Detect which cell encompasses the target text, then output its (X, Y) center coordinate. 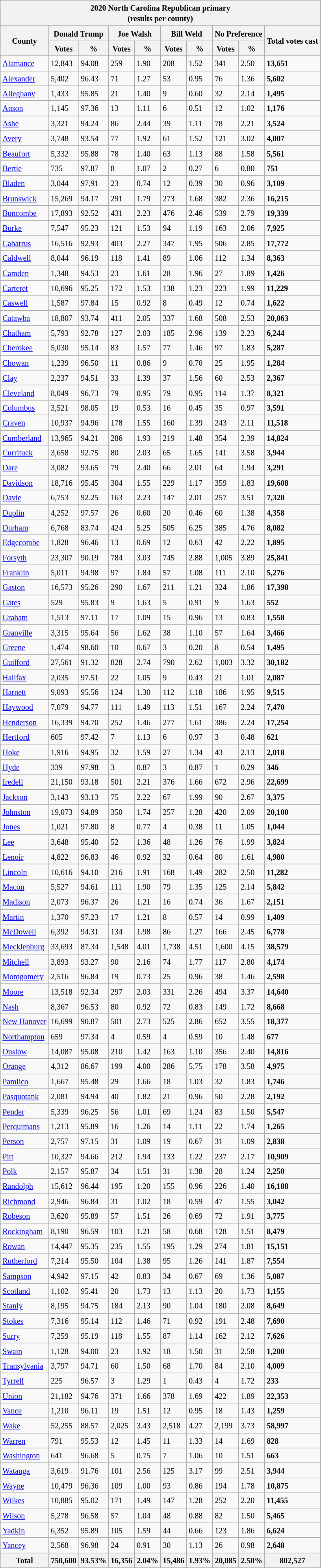
Pitt (24, 1156)
1,176 (292, 108)
7,547 (63, 228)
Jones (24, 827)
Pasquotank (24, 1096)
Cleveland (24, 392)
90.19 (93, 557)
10,885 (63, 1500)
128 (226, 1231)
0.45 (200, 407)
2.67 (252, 797)
3.32 (252, 662)
Currituck (24, 453)
Guilford (24, 662)
Forsyth (24, 557)
4.27 (200, 1426)
109 (122, 1485)
0.49 (200, 303)
1.79 (148, 198)
Madison (24, 901)
14,087 (63, 1051)
Davidson (24, 483)
4,009 (292, 1365)
52 (122, 842)
0.68 (200, 1231)
95.40 (93, 842)
1,265 (292, 1126)
431 (122, 213)
96.11 (93, 1411)
Robeson (24, 1216)
95.56 (93, 692)
22,699 (292, 782)
4,174 (292, 962)
92.78 (93, 333)
274 (226, 1246)
8,363 (292, 258)
Rockingham (24, 1231)
94.53 (93, 273)
10,909 (292, 1156)
2,192 (292, 1096)
53 (174, 78)
67 (174, 797)
10,937 (63, 422)
8,479 (292, 1231)
10,616 (63, 872)
Randolph (24, 1186)
29 (122, 1081)
199 (122, 1066)
96.19 (93, 258)
64 (226, 468)
339 (63, 767)
Chowan (24, 363)
16,215 (292, 198)
95.08 (93, 1051)
95.87 (93, 1171)
4.00 (148, 1066)
94.94 (93, 1096)
Pamlico (24, 1081)
Dare (24, 468)
92.25 (93, 497)
1,005 (226, 557)
94.96 (93, 422)
2.20 (252, 1500)
Iredell (24, 782)
Rutherford (24, 1261)
5,561 (292, 153)
7,079 (63, 707)
21,182 (63, 1396)
2.88 (200, 557)
1,259 (292, 1411)
210 (122, 1051)
1.93% (200, 1560)
9,515 (292, 692)
149 (226, 1006)
97.98 (93, 767)
16,516 (63, 243)
75 (122, 797)
2,025 (122, 1426)
97.11 (93, 617)
134 (122, 932)
Brunswick (24, 198)
Beaufort (24, 153)
1,587 (63, 303)
96.50 (93, 363)
1.18 (200, 692)
180 (226, 1306)
23,307 (63, 557)
168 (174, 872)
1.84 (148, 572)
354 (226, 438)
38,579 (292, 947)
139 (226, 333)
20,063 (292, 318)
1,044 (292, 827)
1,474 (63, 647)
5,402 (63, 78)
96.43 (93, 78)
1,200 (292, 1351)
3,466 (292, 632)
0.73 (148, 977)
94 (174, 228)
1,738 (174, 947)
1,548 (122, 947)
3,658 (63, 453)
1.98 (148, 932)
2.06 (252, 228)
Rowan (24, 1246)
194 (226, 1485)
3,291 (292, 468)
Davie (24, 497)
6,768 (63, 527)
97.91 (93, 183)
58 (174, 1231)
Gates (24, 602)
3,143 (63, 797)
2,838 (292, 1141)
88 (226, 153)
Richmond (24, 1201)
1,558 (292, 617)
113 (174, 707)
25,841 (292, 557)
83.74 (93, 527)
356 (226, 1051)
1.22 (200, 1156)
17,893 (63, 213)
5,011 (63, 572)
0.20 (200, 647)
Washington (24, 1456)
5.25 (148, 527)
94.21 (93, 438)
Granville (24, 632)
3.03 (148, 557)
Lenoir (24, 857)
8,195 (63, 1306)
8,321 (292, 392)
13,518 (63, 991)
Montgomery (24, 977)
346 (292, 767)
94.08 (93, 63)
Ashe (24, 123)
1,021 (63, 827)
Yadkin (24, 1530)
18,807 (63, 318)
93.53% (93, 1560)
6,352 (63, 1530)
97.80 (93, 827)
5,339 (63, 1111)
1,433 (63, 93)
Caswell (24, 303)
1.17 (200, 483)
Vance (24, 1411)
1.96 (200, 273)
Nash (24, 1006)
3,042 (292, 1201)
7,259 (63, 1336)
91.32 (93, 662)
Edgecombe (24, 542)
Polk (24, 1171)
4,358 (292, 512)
8,190 (63, 1231)
4,822 (63, 857)
Cherokee (24, 348)
0.27 (200, 168)
1.00 (148, 1485)
Orange (24, 1066)
19,073 (63, 812)
1.70 (200, 1365)
186 (226, 692)
2.48 (252, 1321)
96.59 (93, 1231)
185 (174, 333)
2.56 (148, 1470)
17,398 (292, 587)
1.57 (148, 348)
Craven (24, 422)
2.44 (148, 123)
2,237 (63, 378)
68 (174, 1365)
Total (24, 1560)
2,367 (292, 378)
Hertford (24, 737)
95 (174, 1261)
2 (174, 168)
1,239 (63, 363)
33 (122, 378)
4.76 (252, 527)
18,377 (292, 1021)
8,049 (63, 392)
403 (122, 243)
Northampton (24, 1036)
476 (174, 213)
95.41 (93, 1291)
0.98 (252, 1545)
Wilson (24, 1515)
Graham (24, 617)
8,044 (63, 258)
Columbus (24, 407)
0.99 (252, 917)
1,828 (63, 542)
0.39 (200, 183)
0.54 (252, 647)
1.42 (148, 1051)
Martin (24, 917)
Surry (24, 1336)
Wake (24, 1426)
2,250 (292, 1171)
2.85 (252, 243)
82 (226, 1515)
91.76 (93, 1470)
96.53 (93, 1006)
37 (174, 378)
Wayne (24, 1485)
94.51 (93, 378)
46 (122, 857)
0.63 (200, 542)
4,007 (292, 138)
273 (174, 198)
297 (122, 991)
99 (226, 1470)
65 (174, 453)
508 (226, 318)
5,602 (292, 78)
13,965 (63, 438)
6.25 (200, 527)
114 (226, 392)
Jackson (24, 797)
97.51 (93, 677)
Mitchell (24, 962)
2.46 (200, 213)
1,003 (226, 662)
3,524 (292, 123)
Mecklenburg (24, 947)
87.34 (93, 947)
0.64 (200, 857)
2.05 (148, 318)
672 (226, 782)
2,946 (63, 1201)
422 (226, 1396)
96.44 (93, 1186)
97.23 (93, 917)
93.65 (93, 468)
5,278 (63, 1515)
127 (122, 333)
5,030 (63, 348)
Wilkes (24, 1500)
212 (122, 1156)
6,753 (63, 497)
101 (122, 1470)
93.27 (93, 962)
7,470 (292, 707)
Lee (24, 842)
97.42 (93, 737)
2,648 (292, 1545)
95.53 (93, 1441)
16,356 (122, 1560)
802,527 (292, 1560)
96.73 (93, 392)
2.36 (252, 198)
506 (226, 243)
Cumberland (24, 438)
10,479 (63, 1485)
Union (24, 1396)
1,895 (292, 542)
1.23 (200, 288)
2.17 (252, 1156)
1.93 (148, 438)
155 (174, 1186)
96.36 (93, 1485)
378 (174, 1396)
15,612 (63, 1186)
1,370 (63, 917)
3.73 (252, 1426)
216 (122, 872)
2,035 (63, 677)
63 (174, 153)
347 (174, 243)
Donald Trump (78, 33)
2.08 (252, 1306)
Stokes (24, 1321)
96.68 (93, 1456)
McDowell (24, 932)
324 (226, 587)
7,316 (63, 1321)
424 (122, 527)
2.26 (200, 991)
Greene (24, 647)
4.51 (200, 947)
191 (226, 1321)
2,199 (226, 1426)
6,392 (63, 932)
95.85 (93, 93)
22,353 (292, 1396)
16,699 (63, 1021)
259 (122, 63)
162 (226, 1336)
3,375 (292, 797)
376 (174, 782)
95.48 (93, 1081)
4,312 (63, 1066)
94.71 (93, 1365)
96.46 (93, 542)
95.19 (93, 1336)
8,082 (292, 527)
Person (24, 1141)
3.89 (252, 557)
3,044 (63, 183)
104 (122, 1261)
105 (122, 1530)
2.27 (148, 243)
2.74 (148, 662)
1.19 (200, 228)
0.51 (200, 108)
Bill Weld (187, 33)
94.61 (93, 886)
87 (174, 1336)
9,093 (63, 692)
95.64 (93, 632)
10,327 (63, 1156)
96.37 (93, 901)
96.98 (93, 1545)
Duplin (24, 512)
Haywood (24, 707)
1.82 (148, 1096)
24 (122, 1545)
3,619 (63, 1470)
Caldwell (24, 258)
5,465 (292, 1515)
386 (226, 722)
0.38 (200, 827)
1.35 (200, 886)
20,100 (292, 812)
Onslow (24, 1051)
92.34 (93, 991)
16,339 (63, 722)
0.29 (252, 767)
117 (226, 962)
10,875 (292, 1485)
124 (122, 692)
494 (226, 991)
66 (174, 468)
5,842 (292, 886)
3,775 (292, 1216)
304 (122, 483)
167 (226, 707)
12,843 (63, 63)
Cabarrus (24, 243)
1.56 (200, 378)
94.10 (93, 872)
138 (174, 288)
1.37 (252, 392)
17,254 (292, 722)
96.25 (93, 1111)
20,085 (226, 1560)
5,276 (292, 572)
1.64 (252, 632)
14,447 (63, 1246)
6,778 (292, 932)
641 (63, 1456)
1.33 (200, 1441)
505 (174, 527)
Anson (24, 108)
95.45 (93, 483)
95.35 (93, 1246)
1,426 (292, 273)
331 (174, 991)
677 (292, 1036)
97.36 (93, 108)
2,073 (63, 901)
1.77 (200, 962)
Pender (24, 1111)
7,626 (292, 1336)
94.31 (93, 932)
652 (226, 1021)
Perquimans (24, 1126)
2.79 (252, 213)
225 (63, 1380)
Alexander (24, 78)
552 (292, 602)
10,696 (63, 288)
1,155 (292, 1291)
94.89 (93, 812)
3.43 (148, 1426)
2,568 (63, 1545)
0.80 (252, 168)
8,367 (63, 1006)
4,980 (292, 857)
229 (174, 483)
New Hanover (24, 1021)
5,547 (292, 1111)
95.50 (93, 1261)
58,997 (292, 1426)
1.41 (148, 258)
166 (226, 932)
3,648 (63, 842)
1.65 (200, 453)
243 (226, 422)
4,252 (63, 512)
88.57 (93, 1426)
1,284 (292, 363)
Burke (24, 228)
5,087 (292, 1276)
3,321 (63, 123)
7,554 (292, 1261)
237 (226, 1156)
0.70 (200, 363)
0.75 (148, 1456)
5,287 (292, 348)
1.07 (148, 168)
94.77 (93, 707)
2.73 (148, 1021)
94.95 (93, 752)
Lincoln (24, 872)
27,561 (63, 662)
7,214 (63, 1261)
171 (122, 1500)
371 (122, 1396)
43 (226, 752)
95.25 (93, 288)
7,925 (292, 228)
84 (226, 1365)
Buncombe (24, 213)
98.60 (93, 647)
4,942 (63, 1276)
290 (122, 587)
2.28 (252, 1096)
7,320 (292, 497)
33,693 (63, 947)
2.39 (252, 438)
94.66 (93, 1156)
1.87 (252, 1261)
Johnston (24, 812)
Catawba (24, 318)
Moore (24, 991)
160 (174, 422)
211 (174, 587)
96.57 (93, 1380)
219 (174, 438)
30,182 (292, 662)
6,624 (292, 1530)
92.52 (93, 213)
Sampson (24, 1276)
1.78 (252, 1485)
0.53 (148, 407)
172 (122, 288)
3,315 (63, 632)
2,598 (292, 977)
94.76 (93, 1396)
2,157 (63, 1171)
Clay (24, 378)
3,109 (292, 183)
751 (292, 168)
96.58 (93, 1515)
52,255 (63, 1426)
13,651 (292, 63)
2.04% (148, 1560)
Franklin (24, 572)
21,150 (63, 782)
2,081 (63, 1096)
123 (226, 1530)
Gaston (24, 587)
3,521 (63, 407)
1.45 (148, 1441)
223 (226, 288)
3,893 (63, 962)
Durham (24, 527)
11,282 (292, 872)
Harnett (24, 692)
2,518 (174, 1426)
605 (63, 737)
1,600 (226, 947)
3,797 (63, 1365)
3,620 (63, 1216)
1,210 (63, 1411)
Scotland (24, 1291)
15,486 (174, 1560)
44 (174, 1530)
14,824 (292, 438)
6,244 (292, 333)
95.02 (93, 1500)
95.23 (93, 228)
94.98 (93, 572)
No Preference (239, 33)
1,622 (292, 303)
19,339 (292, 213)
1.03 (200, 1081)
93.13 (93, 797)
Stanly (24, 1306)
2,151 (292, 901)
341 (226, 63)
2,516 (63, 977)
2.12 (252, 1336)
277 (174, 722)
1,128 (63, 1351)
Camden (24, 273)
2.86 (200, 1021)
337 (174, 318)
Carteret (24, 288)
5,793 (63, 333)
4.01 (148, 947)
11,455 (292, 1500)
94.17 (93, 198)
3,824 (292, 842)
1,667 (63, 1081)
525 (174, 1021)
0.66 (200, 1530)
Swain (24, 1351)
7,690 (292, 1321)
89 (174, 258)
382 (226, 198)
95.83 (93, 602)
1.62 (148, 632)
1,513 (63, 617)
Macon (24, 886)
0.48 (252, 737)
61 (174, 138)
3,082 (63, 468)
745 (174, 557)
92.75 (93, 453)
94.75 (93, 1306)
282 (226, 872)
4.15 (252, 947)
663 (292, 1456)
94.70 (93, 722)
90.87 (93, 1021)
529 (63, 602)
735 (63, 168)
1,409 (292, 917)
1.08 (200, 572)
420 (226, 812)
1,102 (63, 1291)
350 (122, 812)
1,348 (63, 273)
94.00 (93, 1351)
5,332 (63, 153)
2,018 (292, 752)
Alleghany (24, 93)
93 (174, 1485)
4,975 (292, 1066)
5.75 (200, 1066)
2.45 (252, 932)
50 (226, 1096)
411 (122, 318)
3.37 (252, 991)
Yancey (24, 1545)
0.77 (148, 827)
2.11 (252, 422)
86.67 (93, 1066)
0.88 (200, 1515)
Bladen (24, 183)
Chatham (24, 333)
3,591 (292, 407)
19,608 (292, 483)
47 (226, 1201)
Alamance (24, 63)
5,527 (63, 886)
15,151 (292, 1246)
2.80 (252, 962)
1,746 (292, 1081)
Transylvania (24, 1365)
74 (174, 962)
3,748 (63, 138)
8,649 (292, 1306)
184 (122, 1306)
233 (292, 1380)
208 (174, 63)
133 (174, 1156)
2,757 (63, 1141)
1.43 (252, 1411)
Warren (24, 1441)
3.17 (200, 1470)
97.84 (93, 303)
1,916 (63, 752)
1.81 (252, 1246)
1,213 (63, 1126)
39 (174, 123)
2.50% (252, 1560)
784 (122, 557)
Hoke (24, 752)
659 (63, 1036)
2,087 (292, 677)
1,145 (63, 108)
93.74 (93, 318)
95.88 (93, 153)
96.83 (93, 857)
93.54 (93, 138)
2.62 (200, 662)
16,573 (63, 587)
97.87 (93, 168)
Total votes cast (292, 41)
2020 North Carolina Republican primary(results per county) (160, 13)
11,229 (292, 288)
790 (174, 662)
14,640 (292, 991)
Avery (24, 138)
16,188 (292, 1186)
Tyrrell (24, 1380)
18,716 (63, 483)
385 (226, 527)
3.02 (252, 138)
2.58 (252, 1351)
3.55 (252, 1021)
103 (122, 1231)
791 (63, 1441)
235 (122, 1246)
Henderson (24, 722)
11,518 (292, 422)
1.58 (252, 153)
226 (226, 1186)
Halifax (24, 677)
94.24 (93, 123)
17,772 (292, 243)
40 (122, 1096)
Joe Walsh (135, 33)
3.51 (252, 497)
1.30 (148, 692)
15,269 (63, 198)
95.26 (93, 587)
97.34 (93, 1036)
County (24, 41)
Bertie (24, 168)
Hyde (24, 767)
92.93 (93, 243)
1.20 (148, 1186)
621 (292, 737)
0.46 (200, 512)
291 (122, 198)
97.57 (93, 512)
Watauga (24, 1470)
2.16 (148, 962)
359 (226, 483)
36 (226, 901)
14,816 (292, 1051)
98.05 (93, 407)
8,668 (292, 1006)
2.51 (252, 1470)
539 (226, 213)
0.57 (200, 917)
2.09 (252, 812)
750,600 (63, 1560)
1.14 (200, 1336)
93.18 (93, 782)
35 (226, 407)
